Scan for the cell matching the given text and deliver its [X, Y] coordinate at center. 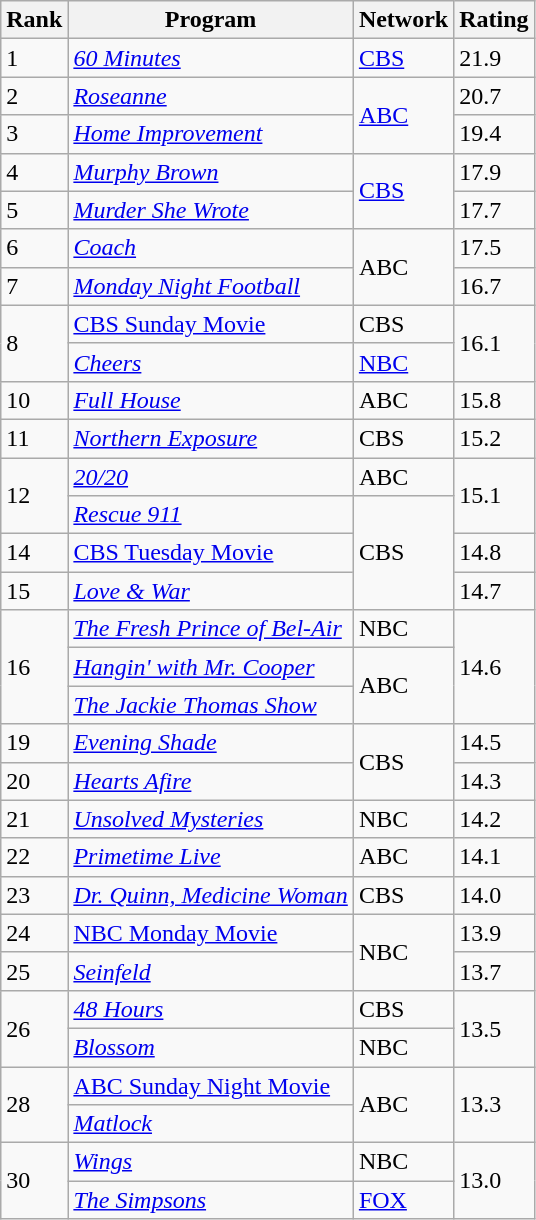
Cheers [210, 362]
ABC Sunday Night Movie [210, 1085]
The Fresh Prince of Bel-Air [210, 629]
Home Improvement [210, 134]
Full House [210, 400]
14.1 [494, 857]
13.5 [494, 1028]
20 [34, 781]
23 [34, 895]
15.2 [494, 438]
10 [34, 400]
16 [34, 667]
Dr. Quinn, Medicine Woman [210, 895]
Roseanne [210, 96]
The Simpsons [210, 1200]
7 [34, 286]
CBS Tuesday Movie [210, 553]
28 [34, 1104]
17.7 [494, 210]
14.8 [494, 553]
Hangin' with Mr. Cooper [210, 667]
21.9 [494, 58]
17.5 [494, 248]
Primetime Live [210, 857]
6 [34, 248]
Network [403, 20]
14.7 [494, 591]
14.5 [494, 743]
2 [34, 96]
Coach [210, 248]
Rescue 911 [210, 515]
19 [34, 743]
48 Hours [210, 1009]
15.8 [494, 400]
13.7 [494, 971]
14.3 [494, 781]
Murphy Brown [210, 172]
13.9 [494, 933]
60 Minutes [210, 58]
22 [34, 857]
14.0 [494, 895]
The Jackie Thomas Show [210, 705]
Matlock [210, 1124]
1 [34, 58]
Hearts Afire [210, 781]
Unsolved Mysteries [210, 819]
Wings [210, 1162]
26 [34, 1028]
16.7 [494, 286]
13.0 [494, 1181]
5 [34, 210]
Monday Night Football [210, 286]
14 [34, 553]
14.6 [494, 667]
12 [34, 496]
16.1 [494, 343]
8 [34, 343]
Northern Exposure [210, 438]
Program [210, 20]
Evening Shade [210, 743]
3 [34, 134]
14.2 [494, 819]
20.7 [494, 96]
Rating [494, 20]
15 [34, 591]
13.3 [494, 1104]
19.4 [494, 134]
NBC Monday Movie [210, 933]
Seinfeld [210, 971]
30 [34, 1181]
21 [34, 819]
15.1 [494, 496]
Blossom [210, 1047]
CBS Sunday Movie [210, 324]
20/20 [210, 477]
17.9 [494, 172]
11 [34, 438]
Murder She Wrote [210, 210]
24 [34, 933]
Love & War [210, 591]
Rank [34, 20]
4 [34, 172]
FOX [403, 1200]
25 [34, 971]
